Search for the cell housing the specified text and yield its (x, y) center coordinate. 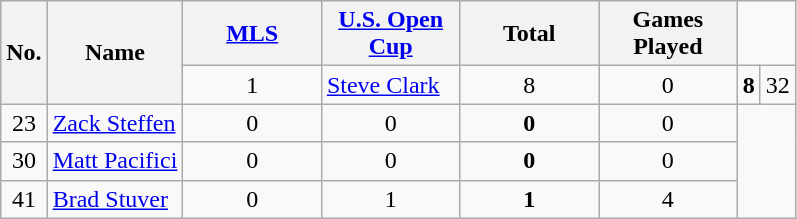
Zack Steffen (115, 123)
41 (24, 199)
U.S. Open Cup (390, 34)
No. (24, 52)
23 (24, 123)
4 (668, 199)
Name (115, 52)
32 (778, 85)
MLS (252, 34)
Games Played (668, 34)
Total (530, 34)
Steve Clark (390, 85)
30 (24, 161)
Matt Pacifici (115, 161)
Brad Stuver (115, 199)
